Identify which cell holds the provided text, then report its [X, Y] central coordinate. 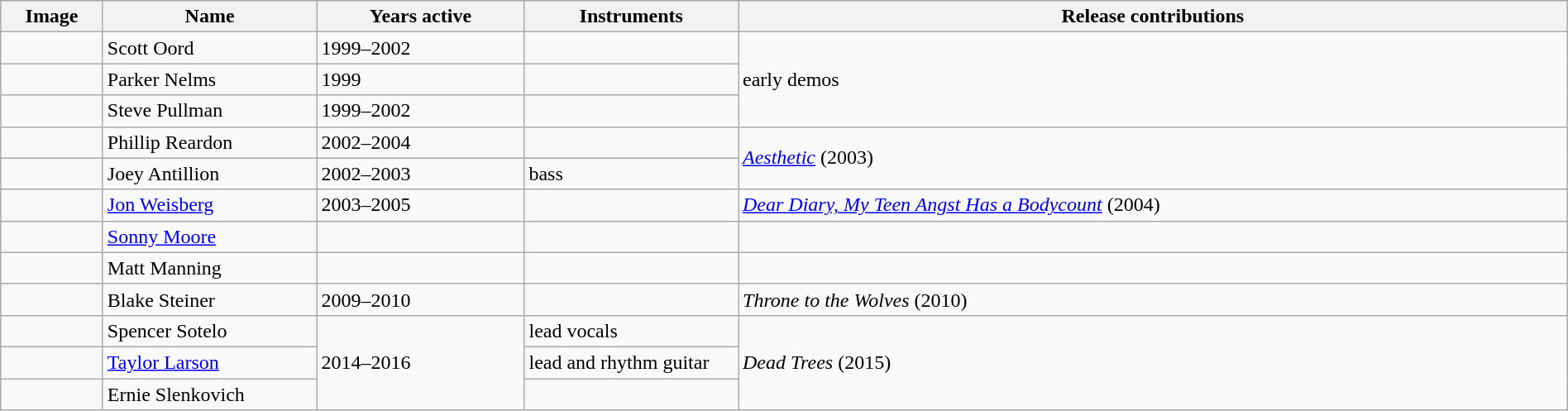
Aesthetic (2003) [1153, 158]
lead vocals [632, 331]
lead and rhythm guitar [632, 362]
early demos [1153, 79]
Blake Steiner [210, 299]
Joey Antillion [210, 174]
Phillip Reardon [210, 142]
1999 [420, 79]
2002–2004 [420, 142]
Taylor Larson [210, 362]
Release contributions [1153, 17]
Image [52, 17]
Instruments [632, 17]
bass [632, 174]
2002–2003 [420, 174]
Sonny Moore [210, 237]
Ernie Slenkovich [210, 394]
Matt Manning [210, 268]
Throne to the Wolves (2010) [1153, 299]
2014–2016 [420, 362]
2009–2010 [420, 299]
Years active [420, 17]
2003–2005 [420, 205]
Jon Weisberg [210, 205]
Spencer Sotelo [210, 331]
Dear Diary, My Teen Angst Has a Bodycount (2004) [1153, 205]
Parker Nelms [210, 79]
Scott Oord [210, 48]
Steve Pullman [210, 111]
Dead Trees (2015) [1153, 362]
Name [210, 17]
